Provide the (X, Y) coordinate of the cell's center where the given text is located.  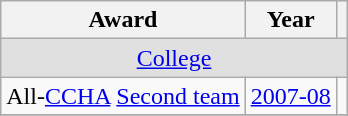
College (174, 58)
Year (290, 20)
Award (123, 20)
2007-08 (290, 96)
All-CCHA Second team (123, 96)
